Pinpoint the cell where the given text exists, returning its (X, Y) midpoint coordinate. 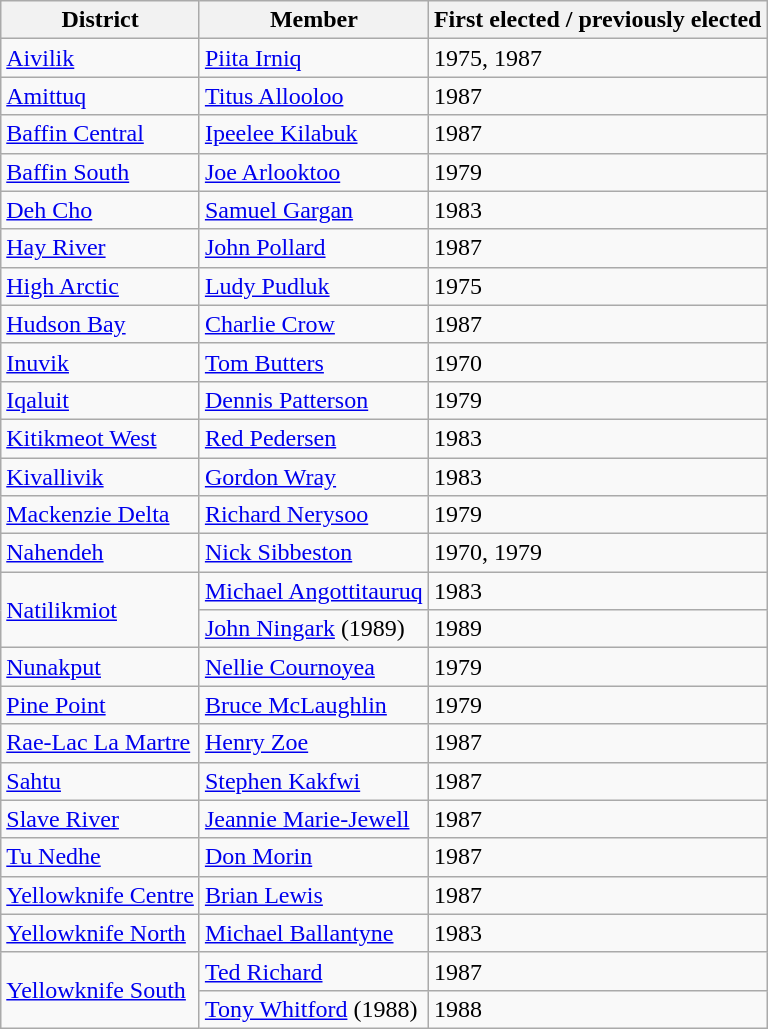
Ludy Pudluk (314, 286)
Yellowknife Centre (100, 895)
High Arctic (100, 286)
Tu Nedhe (100, 857)
Slave River (100, 819)
Bruce McLaughlin (314, 705)
Inuvik (100, 362)
John Pollard (314, 248)
Kitikmeot West (100, 438)
Titus Allooloo (314, 96)
1989 (598, 629)
Yellowknife South (100, 990)
Nick Sibbeston (314, 553)
Rae-Lac La Martre (100, 743)
Yellowknife North (100, 933)
John Ningark (1989) (314, 629)
Red Pedersen (314, 438)
Deh Cho (100, 210)
Jeannie Marie-Jewell (314, 819)
1975, 1987 (598, 58)
Michael Ballantyne (314, 933)
Baffin South (100, 172)
Richard Nerysoo (314, 515)
Hay River (100, 248)
1988 (598, 1009)
Nahendeh (100, 553)
1970, 1979 (598, 553)
Don Morin (314, 857)
Stephen Kakfwi (314, 781)
Piita Irniq (314, 58)
Amittuq (100, 96)
Michael Angottitauruq (314, 591)
Brian Lewis (314, 895)
Pine Point (100, 705)
Henry Zoe (314, 743)
District (100, 20)
First elected / previously elected (598, 20)
Kivallivik (100, 477)
Mackenzie Delta (100, 515)
Gordon Wray (314, 477)
Nellie Cournoyea (314, 667)
1975 (598, 286)
Ted Richard (314, 971)
Member (314, 20)
Joe Arlooktoo (314, 172)
Charlie Crow (314, 324)
Dennis Patterson (314, 400)
Nunakput (100, 667)
Natilikmiot (100, 610)
Ipeelee Kilabuk (314, 134)
Tom Butters (314, 362)
1970 (598, 362)
Aivilik (100, 58)
Hudson Bay (100, 324)
Sahtu (100, 781)
Baffin Central (100, 134)
Tony Whitford (1988) (314, 1009)
Iqaluit (100, 400)
Samuel Gargan (314, 210)
